From the cell containing the given text, extract its center point as [X, Y] coordinate. 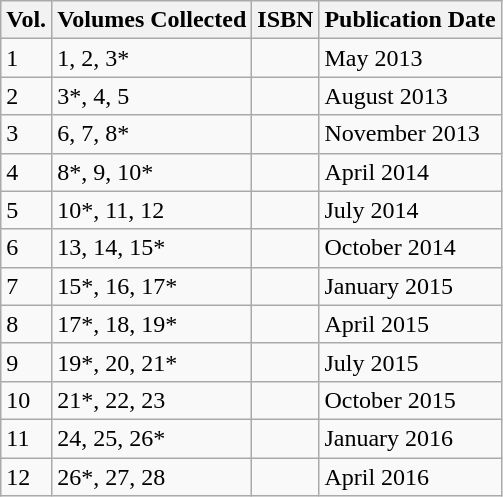
Publication Date [410, 20]
3*, 4, 5 [152, 96]
9 [26, 362]
5 [26, 210]
Volumes Collected [152, 20]
15*, 16, 17* [152, 286]
24, 25, 26* [152, 438]
6 [26, 248]
12 [26, 477]
26*, 27, 28 [152, 477]
ISBN [286, 20]
April 2014 [410, 172]
4 [26, 172]
17*, 18, 19* [152, 324]
7 [26, 286]
2 [26, 96]
Vol. [26, 20]
3 [26, 134]
10*, 11, 12 [152, 210]
10 [26, 400]
October 2015 [410, 400]
1 [26, 58]
21*, 22, 23 [152, 400]
13, 14, 15* [152, 248]
April 2016 [410, 477]
January 2016 [410, 438]
11 [26, 438]
April 2015 [410, 324]
August 2013 [410, 96]
8*, 9, 10* [152, 172]
1, 2, 3* [152, 58]
6, 7, 8* [152, 134]
November 2013 [410, 134]
May 2013 [410, 58]
8 [26, 324]
January 2015 [410, 286]
July 2014 [410, 210]
October 2014 [410, 248]
19*, 20, 21* [152, 362]
July 2015 [410, 362]
